Scan for the cell matching the given text and deliver its [x, y] coordinate at center. 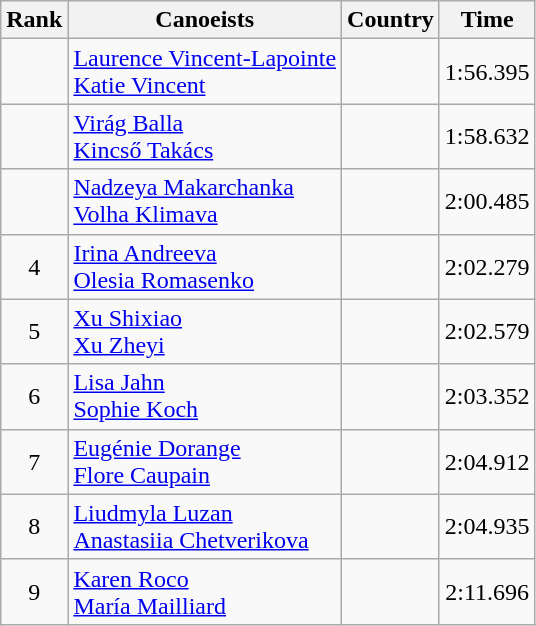
Laurence Vincent-LapointeKatie Vincent [205, 72]
Lisa JahnSophie Koch [205, 396]
Country [391, 20]
Time [487, 20]
1:56.395 [487, 72]
2:00.485 [487, 202]
7 [34, 462]
2:03.352 [487, 396]
5 [34, 332]
Virág BallaKincső Takács [205, 136]
Xu ShixiaoXu Zheyi [205, 332]
Karen RocoMaría Mailliard [205, 592]
Canoeists [205, 20]
2:04.935 [487, 526]
8 [34, 526]
1:58.632 [487, 136]
9 [34, 592]
4 [34, 266]
2:02.279 [487, 266]
2:11.696 [487, 592]
Liudmyla LuzanAnastasiia Chetverikova [205, 526]
Nadzeya MakarchankaVolha Klimava [205, 202]
2:04.912 [487, 462]
2:02.579 [487, 332]
6 [34, 396]
Rank [34, 20]
Irina AndreevaOlesia Romasenko [205, 266]
Eugénie DorangeFlore Caupain [205, 462]
